Search for the cell housing the specified text and yield its (x, y) center coordinate. 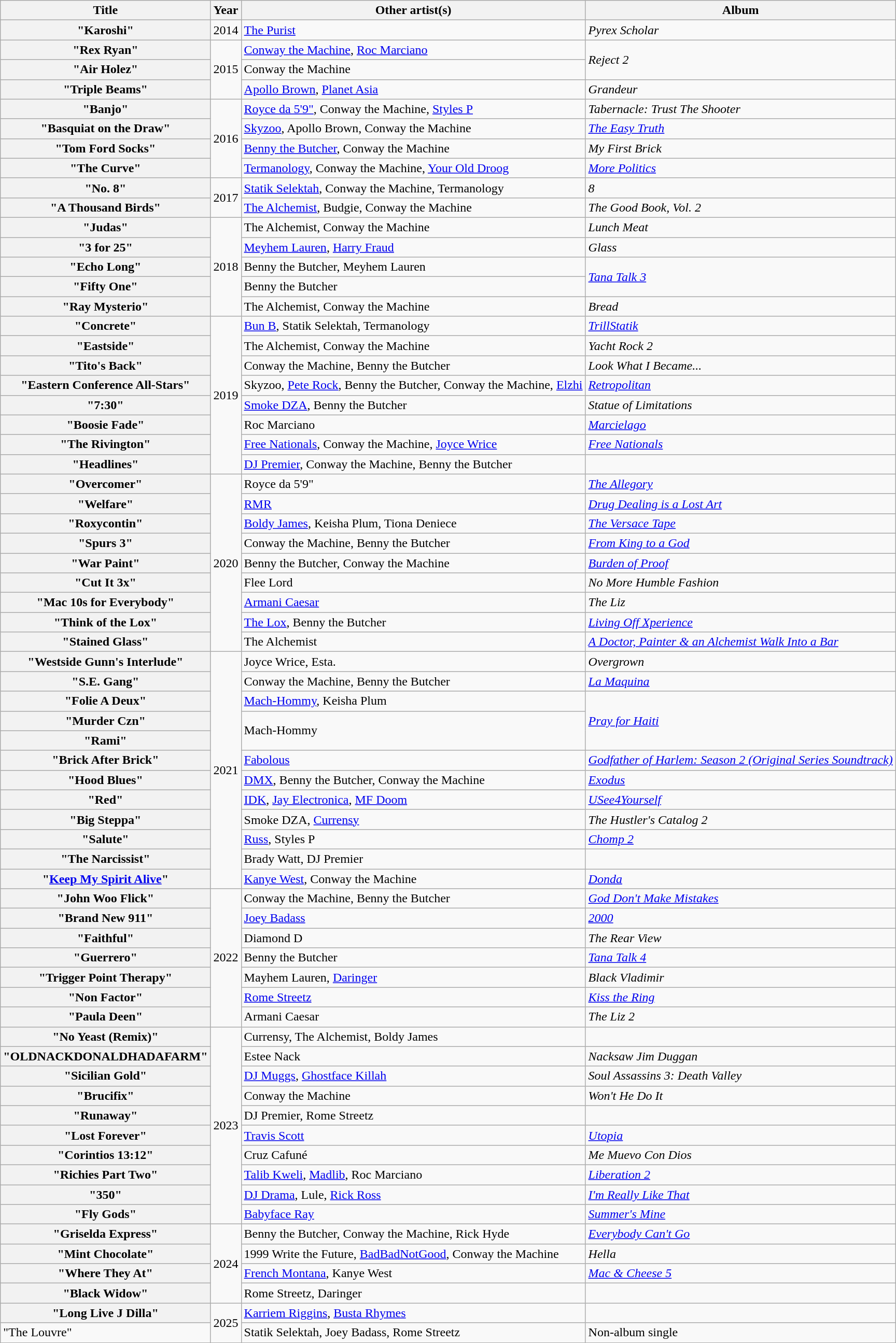
"Welfare" (106, 503)
2018 (226, 267)
"A Thousand Birds" (106, 207)
"Echo Long" (106, 267)
"7:30" (106, 405)
Benny the Butcher, Conway the Machine, Rick Hyde (413, 1234)
Termanology, Conway the Machine, Your Old Droog (413, 168)
USee4Yourself (740, 800)
2025 (226, 1323)
2022 (226, 958)
No More Humble Fashion (740, 583)
TrillStatik (740, 326)
"Cut It 3x" (106, 583)
Mach-Hommy (413, 731)
"Salute" (106, 839)
Bread (740, 306)
2020 (226, 563)
Statik Selektah, Joey Badass, Rome Streetz (413, 1333)
Utopia (740, 1135)
Nacksaw Jim Duggan (740, 1056)
2019 (226, 395)
"Triple Beams" (106, 89)
"Westside Gunn's Interlude" (106, 662)
Cruz Cafuné (413, 1155)
"Tom Ford Socks" (106, 148)
"Long Live J Dilla" (106, 1313)
Smoke DZA, Benny the Butcher (413, 405)
The Rear View (740, 938)
French Montana, Kanye West (413, 1274)
Burden of Proof (740, 563)
A Doctor, Painter & an Alchemist Walk Into a Bar (740, 642)
Babyface Ray (413, 1214)
Mach-Hommy, Keisha Plum (413, 701)
Kanye West, Conway the Machine (413, 879)
"Rami" (106, 740)
Kiss the Ring (740, 997)
Meyhem Lauren, Harry Fraud (413, 247)
2000 (740, 918)
"Roxycontin" (106, 523)
Royce da 5'9" (413, 484)
More Politics (740, 168)
"350" (106, 1194)
DJ Premier, Rome Streetz (413, 1115)
"Brick After Brick" (106, 760)
The Hustler's Catalog 2 (740, 819)
RMR (413, 503)
The Good Book, Vol. 2 (740, 207)
Drug Dealing is a Lost Art (740, 503)
2023 (226, 1125)
Smoke DZA, Currensy (413, 819)
Mac & Cheese 5 (740, 1274)
Overgrown (740, 662)
"Corintios 13:12" (106, 1155)
Diamond D (413, 938)
Rome Streetz, Daringer (413, 1293)
"Red" (106, 800)
The Alchemist (413, 642)
1999 Write the Future, BadBadNotGood, Conway the Machine (413, 1254)
"Eastern Conference All-Stars" (106, 385)
Estee Nack (413, 1056)
Flee Lord (413, 583)
"Tito's Back" (106, 366)
"Paula Deen" (106, 1017)
La Maquina (740, 681)
"Mac 10s for Everybody" (106, 603)
Chomp 2 (740, 839)
"Think of the Lox" (106, 622)
Exodus (740, 780)
Free Nationals (740, 444)
Joey Badass (413, 918)
The Easy Truth (740, 129)
The Lox, Benny the Butcher (413, 622)
Retropolitan (740, 385)
Liberation 2 (740, 1174)
"Brucifix" (106, 1096)
Russ, Styles P (413, 839)
Brady Watt, DJ Premier (413, 859)
Glass (740, 247)
2015 (226, 69)
Summer's Mine (740, 1214)
Everybody Can't Go (740, 1234)
Apollo Brown, Planet Asia (413, 89)
Tana Talk 4 (740, 958)
Reject 2 (740, 60)
"Lost Forever" (106, 1135)
"Trigger Point Therapy" (106, 977)
"Folie A Deux" (106, 701)
"Sicilian Gold" (106, 1076)
Soul Assassins 3: Death Valley (740, 1076)
Mayhem Lauren, Daringer (413, 977)
"Eastside" (106, 346)
8 (740, 188)
"No. 8" (106, 188)
"Basquiat on the Draw" (106, 129)
The Liz 2 (740, 1017)
I'm Really Like That (740, 1194)
Bun B, Statik Selektah, Termanology (413, 326)
"Headlines" (106, 464)
"Keep My Spirit Alive" (106, 879)
"Black Widow" (106, 1293)
"Big Steppa" (106, 819)
DJ Drama, Lule, Rick Ross (413, 1194)
Joyce Wrice, Esta. (413, 662)
Living Off Xperience (740, 622)
"The Louvre" (106, 1333)
Tabernacle: Trust The Shooter (740, 109)
"Murder Czn" (106, 721)
"War Paint" (106, 563)
"Griselda Express" (106, 1234)
"Runaway" (106, 1115)
"Where They At" (106, 1274)
"The Rivington" (106, 444)
"Boosie Fade" (106, 425)
Other artist(s) (413, 10)
Hella (740, 1254)
"Ray Mysterio" (106, 306)
"Karoshi" (106, 30)
Non-album single (740, 1333)
Pyrex Scholar (740, 30)
Boldy James, Keisha Plum, Tiona Deniece (413, 523)
"S.E. Gang" (106, 681)
"Guerrero" (106, 958)
Roc Marciano (413, 425)
Talib Kweli, Madlib, Roc Marciano (413, 1174)
"Mint Chocolate" (106, 1254)
Rome Streetz (413, 997)
Album (740, 10)
Grandeur (740, 89)
2014 (226, 30)
Currensy, The Alchemist, Boldy James (413, 1037)
2017 (226, 198)
"Overcomer" (106, 484)
"OLDNACKDONALDHADAFARM" (106, 1056)
Pray for Haiti (740, 721)
DJ Premier, Conway the Machine, Benny the Butcher (413, 464)
Yacht Rock 2 (740, 346)
"Fifty One" (106, 287)
Title (106, 10)
"John Woo Flick" (106, 899)
"The Curve" (106, 168)
Karriem Riggins, Busta Rhymes (413, 1313)
Royce da 5'9", Conway the Machine, Styles P (413, 109)
"No Yeast (Remix)" (106, 1037)
Tana Talk 3 (740, 277)
Godfather of Harlem: Season 2 (Original Series Soundtrack) (740, 760)
The Versace Tape (740, 523)
"Stained Glass" (106, 642)
From King to a God (740, 543)
Skyzoo, Pete Rock, Benny the Butcher, Conway the Machine, Elzhi (413, 385)
Black Vladimir (740, 977)
"Banjo" (106, 109)
"Judas" (106, 227)
"Concrete" (106, 326)
Won't He Do It (740, 1096)
IDK, Jay Electronica, MF Doom (413, 800)
"Hood Blues" (106, 780)
Conway the Machine, Roc Marciano (413, 50)
Statik Selektah, Conway the Machine, Termanology (413, 188)
"3 for 25" (106, 247)
Marcielago (740, 425)
2016 (226, 138)
Fabolous (413, 760)
Year (226, 10)
The Purist (413, 30)
Lunch Meat (740, 227)
"Faithful" (106, 938)
"Spurs 3" (106, 543)
"Non Factor" (106, 997)
Free Nationals, Conway the Machine, Joyce Wrice (413, 444)
"The Narcissist" (106, 859)
The Alchemist, Budgie, Conway the Machine (413, 207)
"Fly Gods" (106, 1214)
Me Muevo Con Dios (740, 1155)
"Brand New 911" (106, 918)
2024 (226, 1264)
The Allegory (740, 484)
"Air Holez" (106, 69)
"Richies Part Two" (106, 1174)
2021 (226, 771)
"Rex Ryan" (106, 50)
Travis Scott (413, 1135)
My First Brick (740, 148)
The Liz (740, 603)
Statue of Limitations (740, 405)
DMX, Benny the Butcher, Conway the Machine (413, 780)
DJ Muggs, Ghostface Killah (413, 1076)
Look What I Became... (740, 366)
Skyzoo, Apollo Brown, Conway the Machine (413, 129)
Donda (740, 879)
God Don't Make Mistakes (740, 899)
Benny the Butcher, Meyhem Lauren (413, 267)
